Search for the cell housing the specified text and yield its [x, y] center coordinate. 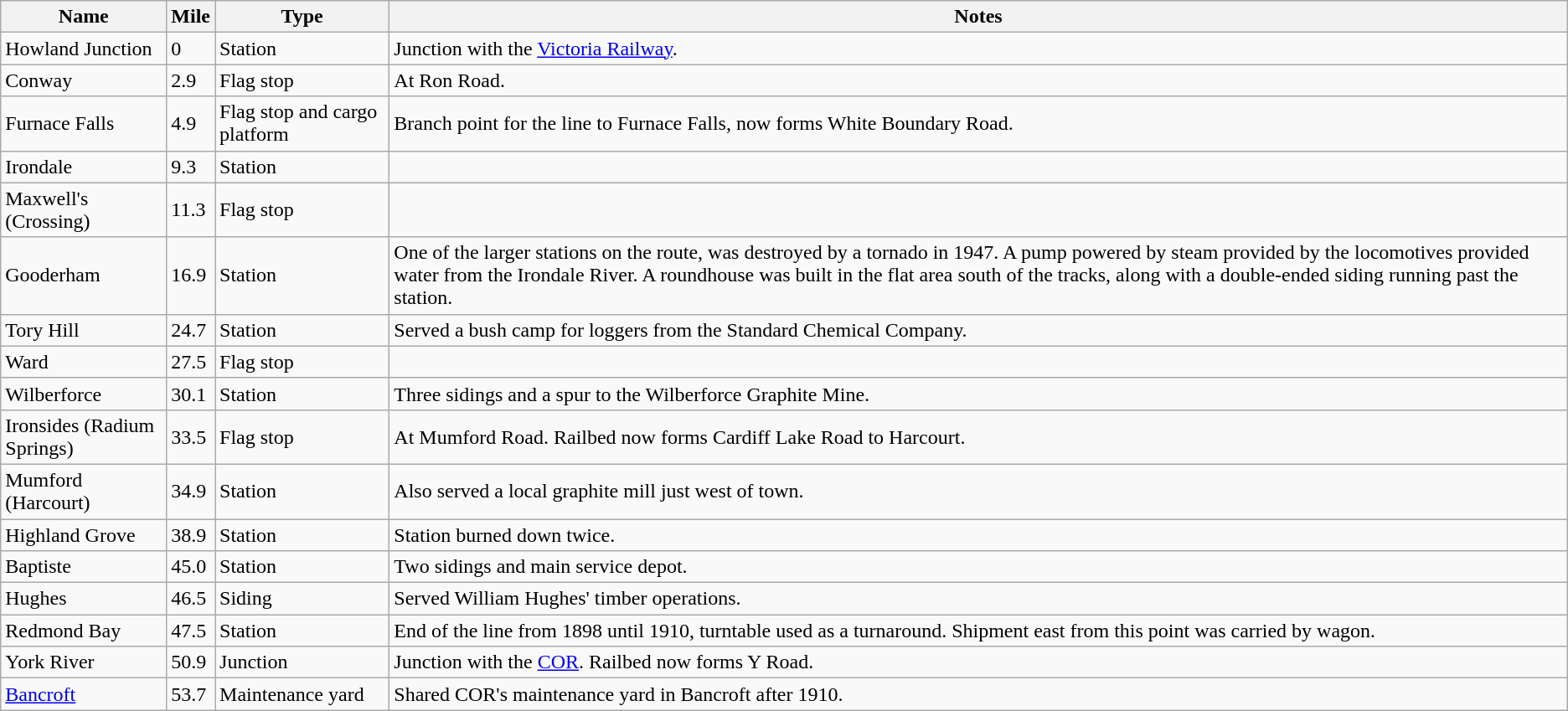
Flag stop and cargo platform [302, 124]
Served William Hughes' timber operations. [978, 599]
Irondale [84, 167]
Type [302, 17]
At Mumford Road. Railbed now forms Cardiff Lake Road to Harcourt. [978, 437]
Tory Hill [84, 330]
Served a bush camp for loggers from the Standard Chemical Company. [978, 330]
50.9 [191, 662]
34.9 [191, 491]
Ward [84, 362]
Junction with the Victoria Railway. [978, 49]
Branch point for the line to Furnace Falls, now forms White Boundary Road. [978, 124]
46.5 [191, 599]
9.3 [191, 167]
0 [191, 49]
Junction [302, 662]
24.7 [191, 330]
53.7 [191, 694]
End of the line from 1898 until 1910, turntable used as a turnaround. Shipment east from this point was carried by wagon. [978, 631]
Junction with the COR. Railbed now forms Y Road. [978, 662]
Baptiste [84, 567]
Maintenance yard [302, 694]
38.9 [191, 535]
Name [84, 17]
Hughes [84, 599]
York River [84, 662]
Wilberforce [84, 394]
Highland Grove [84, 535]
Siding [302, 599]
16.9 [191, 276]
4.9 [191, 124]
At Ron Road. [978, 80]
Also served a local graphite mill just west of town. [978, 491]
2.9 [191, 80]
Howland Junction [84, 49]
30.1 [191, 394]
Conway [84, 80]
Station burned down twice. [978, 535]
11.3 [191, 209]
Furnace Falls [84, 124]
Mumford (Harcourt) [84, 491]
Redmond Bay [84, 631]
Maxwell's (Crossing) [84, 209]
Ironsides (Radium Springs) [84, 437]
Three sidings and a spur to the Wilberforce Graphite Mine. [978, 394]
33.5 [191, 437]
Mile [191, 17]
45.0 [191, 567]
27.5 [191, 362]
Bancroft [84, 694]
Two sidings and main service depot. [978, 567]
Shared COR's maintenance yard in Bancroft after 1910. [978, 694]
Gooderham [84, 276]
Notes [978, 17]
47.5 [191, 631]
